Return [x, y] of the center of cell containing provided text 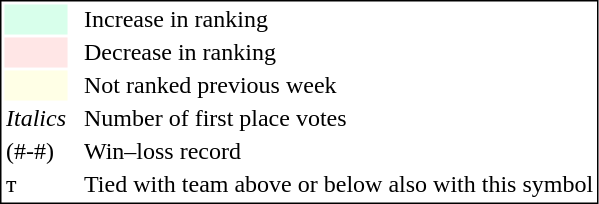
Not ranked previous week [338, 85]
(#-#) [36, 151]
т [36, 185]
Decrease in ranking [338, 53]
Italics [36, 119]
Number of first place votes [338, 119]
Tied with team above or below also with this symbol [338, 185]
Increase in ranking [338, 19]
Win–loss record [338, 151]
